Output the [X, Y] coordinate of the center of the cell containing the given text.  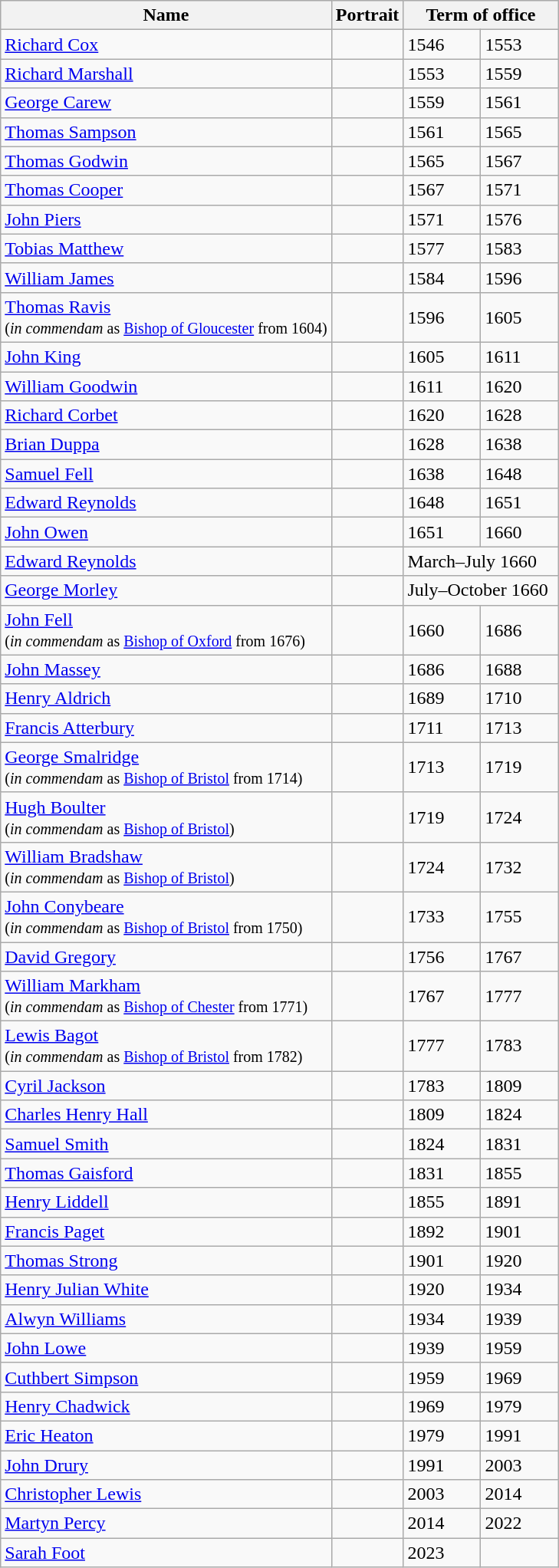
1583 [520, 248]
John Owen [166, 532]
Richard Corbet [166, 416]
George Carew [166, 103]
Martyn Percy [166, 1524]
Tobias Matthew [166, 248]
Henry Chadwick [166, 1406]
Henry Liddell [166, 1202]
1710 [520, 699]
Christopher Lewis [166, 1494]
1689 [442, 699]
Thomas Godwin [166, 161]
2023 [442, 1553]
Samuel Fell [166, 474]
George Smalridge(in commendam as Bishop of Bristol from 1714) [166, 767]
Francis Paget [166, 1231]
Lewis Bagot(in commendam as Bishop of Bristol from 1782) [166, 1046]
Brian Duppa [166, 445]
1688 [520, 669]
Thomas Gaisford [166, 1173]
John Lowe [166, 1348]
Thomas Cooper [166, 190]
July–October 1660 [481, 590]
Henry Aldrich [166, 699]
1576 [520, 219]
Richard Marshall [166, 74]
Samuel Smith [166, 1144]
1733 [442, 917]
William Markham(in commendam as Bishop of Chester from 1771) [166, 997]
Alwyn Williams [166, 1319]
1711 [442, 728]
John Conybeare(in commendam as Bishop of Bristol from 1750) [166, 917]
Cyril Jackson [166, 1086]
Eric Heaton [166, 1435]
William James [166, 278]
Thomas Strong [166, 1261]
John Massey [166, 669]
1546 [442, 44]
John Fell(in commendam as Bishop of Oxford from 1676) [166, 630]
1584 [442, 278]
John Piers [166, 219]
1756 [442, 956]
1892 [442, 1231]
Charles Henry Hall [166, 1115]
Thomas Sampson [166, 132]
Thomas Ravis(in commendam as Bishop of Gloucester from 1604) [166, 317]
Henry Julian White [166, 1290]
1732 [520, 866]
March–July 1660 [481, 561]
William Goodwin [166, 386]
Hugh Boulter(in commendam as Bishop of Bristol) [166, 817]
1891 [520, 1202]
David Gregory [166, 956]
Sarah Foot [166, 1553]
William Bradshaw(in commendam as Bishop of Bristol) [166, 866]
Richard Cox [166, 44]
Cuthbert Simpson [166, 1377]
Term of office [481, 15]
John King [166, 357]
1755 [520, 917]
1577 [442, 248]
Name [166, 15]
2022 [520, 1524]
George Morley [166, 590]
Francis Atterbury [166, 728]
Portrait [367, 15]
John Drury [166, 1465]
